Output the [x, y] coordinate of the center of the cell containing the given text.  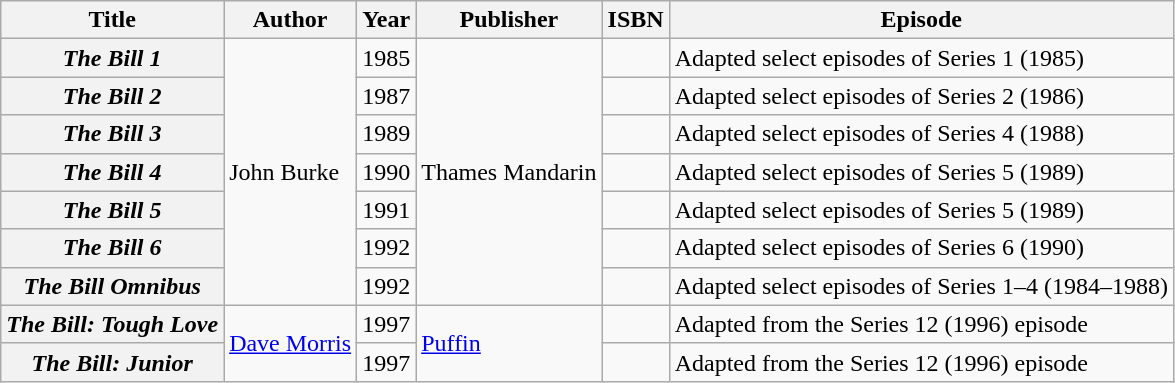
Title [112, 20]
Thames Mandarin [509, 172]
Dave Morris [290, 343]
The Bill 5 [112, 210]
John Burke [290, 172]
The Bill 2 [112, 96]
The Bill 4 [112, 172]
Adapted select episodes of Series 2 (1986) [921, 96]
Adapted select episodes of Series 1 (1985) [921, 58]
The Bill: Junior [112, 362]
Adapted select episodes of Series 4 (1988) [921, 134]
The Bill 3 [112, 134]
ISBN [636, 20]
The Bill 6 [112, 248]
The Bill Omnibus [112, 286]
The Bill 1 [112, 58]
1987 [386, 96]
Puffin [509, 343]
Adapted select episodes of Series 6 (1990) [921, 248]
Episode [921, 20]
The Bill: Tough Love [112, 324]
Publisher [509, 20]
1991 [386, 210]
1985 [386, 58]
1989 [386, 134]
Year [386, 20]
Adapted select episodes of Series 1–4 (1984–1988) [921, 286]
Author [290, 20]
1990 [386, 172]
